Locate the cell with the specified text and output its (X, Y) center coordinate. 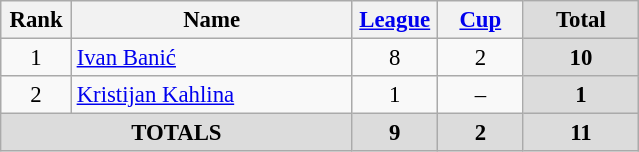
TOTALS (176, 133)
Cup (481, 20)
11 (581, 133)
– (481, 95)
Name (212, 20)
10 (581, 58)
9 (395, 133)
Ivan Banić (212, 58)
League (395, 20)
Kristijan Kahlina (212, 95)
Rank (36, 20)
8 (395, 58)
Total (581, 20)
